Return (X, Y) of the center of cell containing provided text 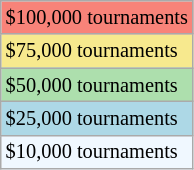
$50,000 tournaments (97, 85)
$75,000 tournaments (97, 51)
$25,000 tournaments (97, 118)
$100,000 tournaments (97, 17)
$10,000 tournaments (97, 152)
